Pinpoint the cell where the given text exists, returning its [x, y] midpoint coordinate. 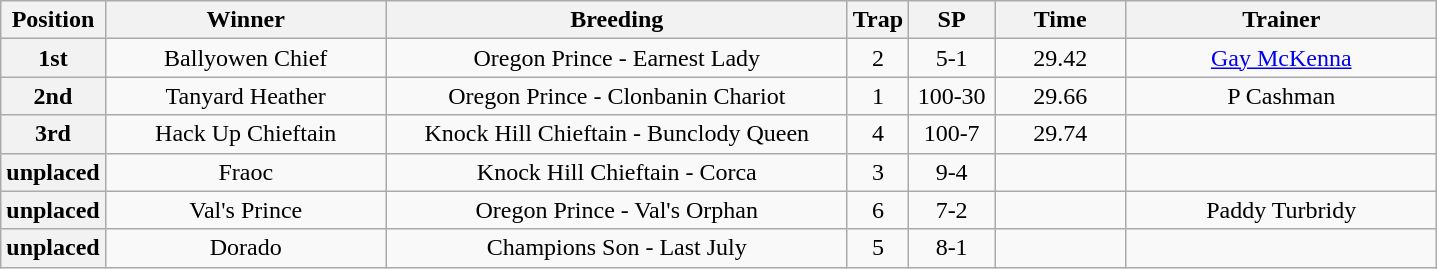
Time [1060, 20]
Position [53, 20]
4 [878, 134]
Tanyard Heather [246, 96]
29.74 [1060, 134]
100-7 [952, 134]
Dorado [246, 248]
3rd [53, 134]
7-2 [952, 210]
P Cashman [1282, 96]
1st [53, 58]
1 [878, 96]
2 [878, 58]
Fraoc [246, 172]
6 [878, 210]
Oregon Prince - Val's Orphan [616, 210]
Paddy Turbridy [1282, 210]
Trainer [1282, 20]
Val's Prince [246, 210]
5 [878, 248]
SP [952, 20]
Champions Son - Last July [616, 248]
3 [878, 172]
Oregon Prince - Clonbanin Chariot [616, 96]
Breeding [616, 20]
29.42 [1060, 58]
Ballyowen Chief [246, 58]
Hack Up Chieftain [246, 134]
8-1 [952, 248]
100-30 [952, 96]
Knock Hill Chieftain - Corca [616, 172]
Gay McKenna [1282, 58]
5-1 [952, 58]
9-4 [952, 172]
Winner [246, 20]
Trap [878, 20]
2nd [53, 96]
29.66 [1060, 96]
Knock Hill Chieftain - Bunclody Queen [616, 134]
Oregon Prince - Earnest Lady [616, 58]
